Output the [x, y] coordinate of the center of the cell containing the given text.  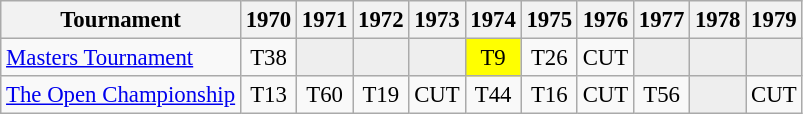
1973 [437, 20]
T38 [268, 58]
T26 [549, 58]
1970 [268, 20]
1978 [718, 20]
1977 [661, 20]
Masters Tournament [121, 58]
T19 [381, 95]
1975 [549, 20]
The Open Championship [121, 95]
1976 [605, 20]
T9 [493, 58]
T16 [549, 95]
T13 [268, 95]
T44 [493, 95]
T56 [661, 95]
T60 [325, 95]
1972 [381, 20]
1974 [493, 20]
1971 [325, 20]
Tournament [121, 20]
1979 [774, 20]
